Extract the [X, Y] coordinate from the center of the cell holding the provided text.  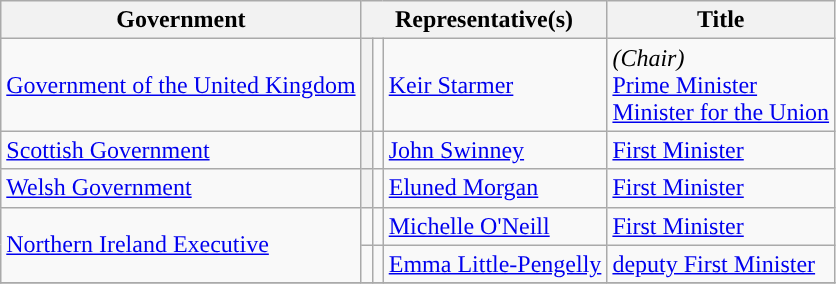
Emma Little-Pengelly [495, 264]
Welsh Government [181, 188]
Michelle O'Neill [495, 226]
Northern Ireland Executive [181, 245]
Keir Starmer [495, 85]
John Swinney [495, 150]
Representative(s) [484, 20]
(Chair)Prime MinisterMinister for the Union [721, 85]
Government of the United Kingdom [181, 85]
Scottish Government [181, 150]
Government [181, 20]
Title [721, 20]
Eluned Morgan [495, 188]
deputy First Minister [721, 264]
